Return [X, Y] of the center of cell containing provided text 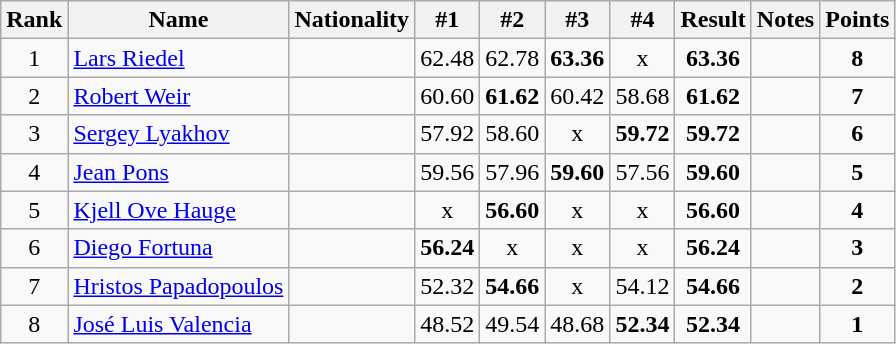
52.32 [448, 286]
Robert Weir [178, 96]
57.96 [512, 172]
#2 [512, 20]
57.56 [642, 172]
#1 [448, 20]
#3 [578, 20]
Hristos Papadopoulos [178, 286]
Lars Riedel [178, 58]
José Luis Valencia [178, 324]
60.60 [448, 96]
Nationality [352, 20]
#4 [642, 20]
59.56 [448, 172]
Name [178, 20]
Sergey Lyakhov [178, 134]
Diego Fortuna [178, 248]
Rank [34, 20]
58.60 [512, 134]
58.68 [642, 96]
62.48 [448, 58]
Kjell Ove Hauge [178, 210]
48.68 [578, 324]
49.54 [512, 324]
Notes [785, 20]
Jean Pons [178, 172]
Result [713, 20]
54.12 [642, 286]
48.52 [448, 324]
62.78 [512, 58]
60.42 [578, 96]
Points [858, 20]
57.92 [448, 134]
